Capture the cell that displays the provided text and extract its [X, Y] central coordinate. 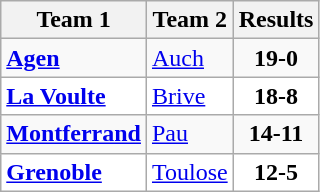
12-5 [276, 172]
19-0 [276, 58]
La Voulte [74, 96]
Montferrand [74, 134]
Grenoble [74, 172]
14-11 [276, 134]
Team 2 [190, 20]
Team 1 [74, 20]
Pau [190, 134]
18-8 [276, 96]
Auch [190, 58]
Toulose [190, 172]
Results [276, 20]
Brive [190, 96]
Agen [74, 58]
